Capture the cell that displays the provided text and extract its (X, Y) central coordinate. 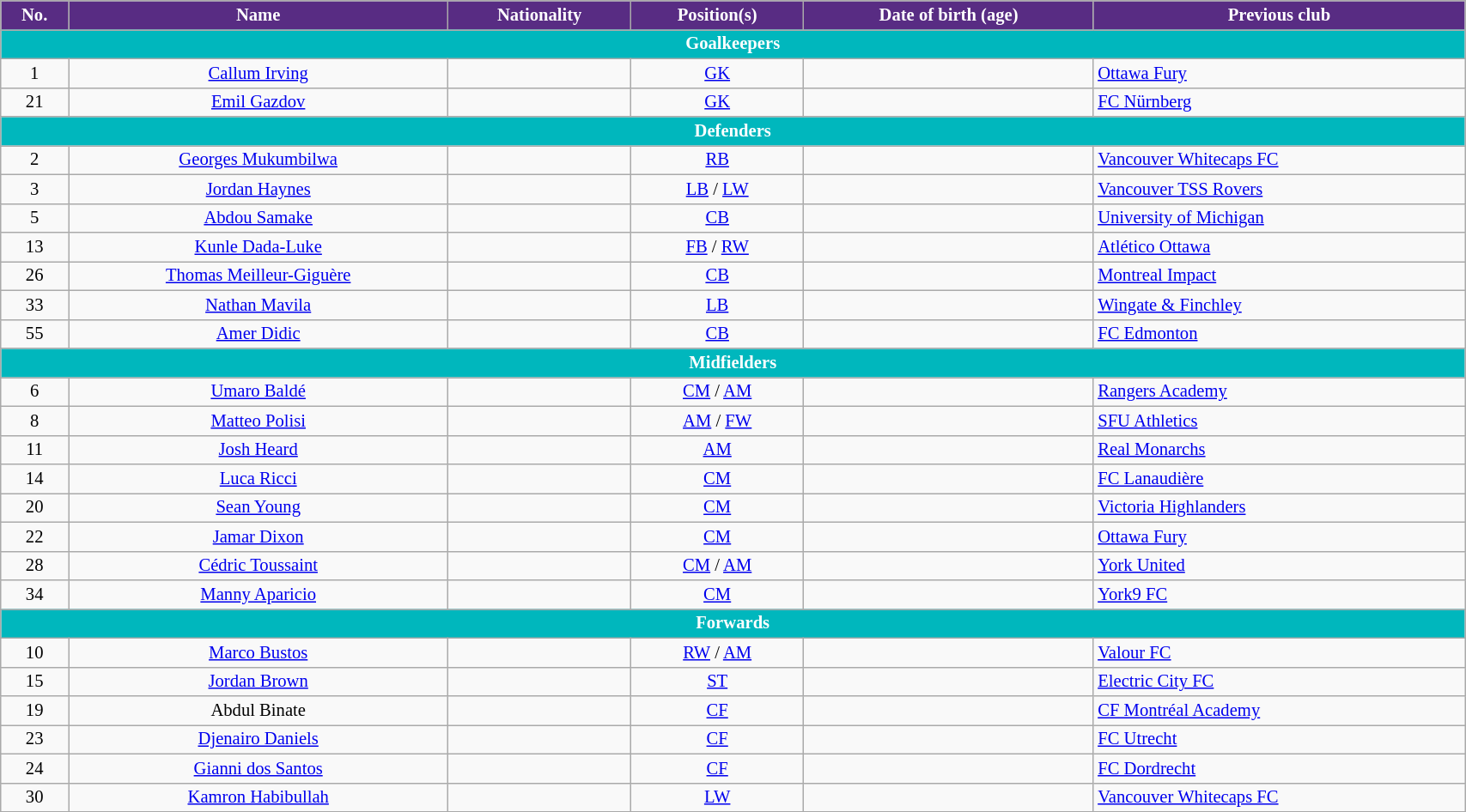
Previous club (1279, 15)
LW (716, 797)
Emil Gazdov (259, 102)
No. (34, 15)
Matteo Polisi (259, 421)
Nathan Mavila (259, 305)
Vancouver TSS Rovers (1279, 189)
Callum Irving (259, 73)
Jordan Brown (259, 682)
Jamar Dixon (259, 536)
Luca Ricci (259, 478)
Abdul Binate (259, 710)
Forwards (733, 623)
Nationality (539, 15)
21 (34, 102)
FB / RW (716, 246)
Georges Mukumbilwa (259, 160)
14 (34, 478)
Victoria Highlanders (1279, 507)
RB (716, 160)
6 (34, 391)
SFU Athletics (1279, 421)
20 (34, 507)
York United (1279, 566)
10 (34, 652)
3 (34, 189)
Marco Bustos (259, 652)
30 (34, 797)
Goalkeepers (733, 44)
Rangers Academy (1279, 391)
Cédric Toussaint (259, 566)
13 (34, 246)
Valour FC (1279, 652)
University of Michigan (1279, 218)
Date of birth (age) (948, 15)
Name (259, 15)
Abdou Samake (259, 218)
Manny Aparicio (259, 595)
23 (34, 739)
Amer Didic (259, 334)
55 (34, 334)
Gianni dos Santos (259, 768)
22 (34, 536)
AM (716, 450)
ST (716, 682)
RW / AM (716, 652)
19 (34, 710)
28 (34, 566)
5 (34, 218)
Position(s) (716, 15)
15 (34, 682)
1 (34, 73)
Electric City FC (1279, 682)
8 (34, 421)
Real Monarchs (1279, 450)
Thomas Meilleur-Giguère (259, 276)
34 (34, 595)
Defenders (733, 131)
CF Montréal Academy (1279, 710)
33 (34, 305)
Montreal Impact (1279, 276)
AM / FW (716, 421)
Kamron Habibullah (259, 797)
FC Edmonton (1279, 334)
Midfielders (733, 363)
LB / LW (716, 189)
FC Utrecht (1279, 739)
Wingate & Finchley (1279, 305)
26 (34, 276)
Josh Heard (259, 450)
Umaro Baldé (259, 391)
2 (34, 160)
York9 FC (1279, 595)
FC Lanaudière (1279, 478)
FC Dordrecht (1279, 768)
LB (716, 305)
Jordan Haynes (259, 189)
Sean Young (259, 507)
Atlético Ottawa (1279, 246)
Djenairo Daniels (259, 739)
Kunle Dada-Luke (259, 246)
11 (34, 450)
24 (34, 768)
FC Nürnberg (1279, 102)
